Identify which cell holds the provided text, then report its [x, y] central coordinate. 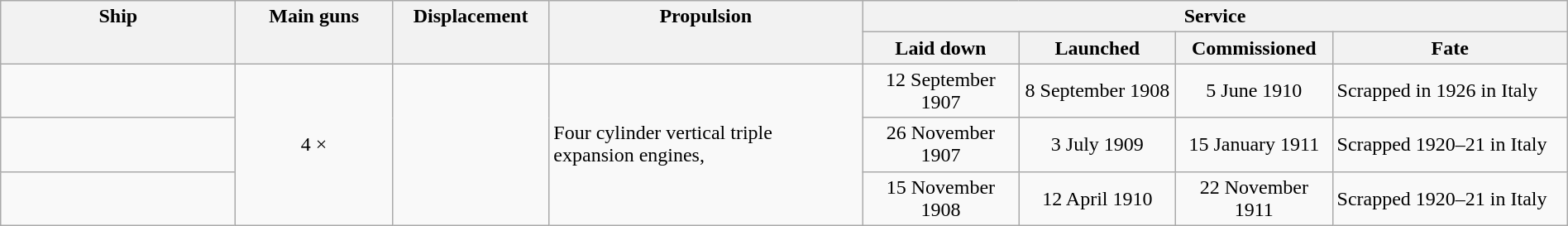
Displacement [470, 32]
8 September 1908 [1097, 91]
15 November 1908 [941, 199]
3 July 1909 [1097, 144]
Propulsion [706, 32]
15 January 1911 [1254, 144]
Service [1216, 17]
Main guns [314, 32]
Laid down [941, 48]
Launched [1097, 48]
Fate [1450, 48]
26 November 1907 [941, 144]
12 September 1907 [941, 91]
4 × [314, 144]
Ship [118, 32]
Commissioned [1254, 48]
Scrapped in 1926 in Italy [1450, 91]
Four cylinder vertical triple expansion engines, [706, 144]
12 April 1910 [1097, 199]
5 June 1910 [1254, 91]
22 November 1911 [1254, 199]
